Identify which cell holds the provided text, then report its [X, Y] central coordinate. 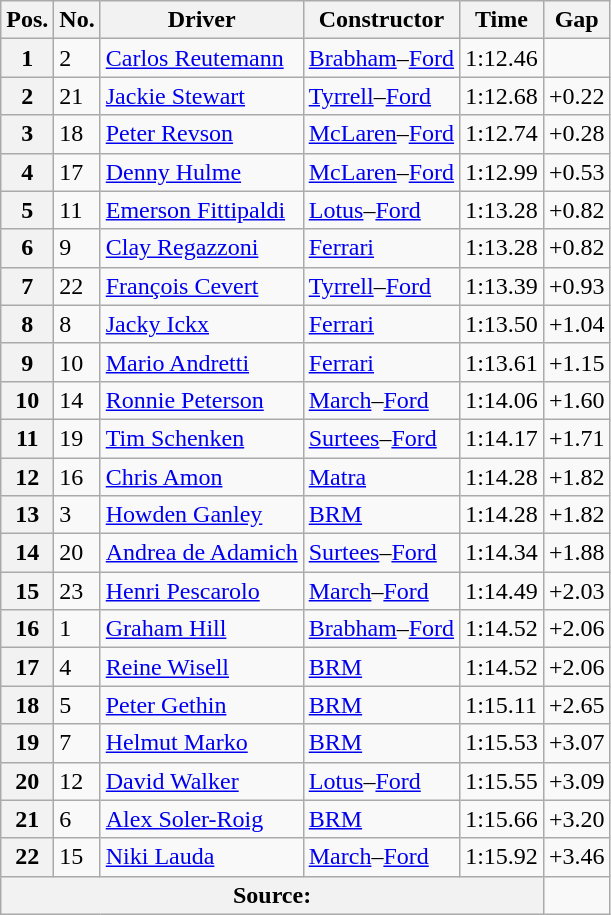
+1.04 [576, 324]
Alex Soler-Roig [202, 819]
1:15.66 [502, 819]
+1.60 [576, 400]
+1.15 [576, 362]
+3.07 [576, 743]
+2.03 [576, 591]
Andrea de Adamich [202, 553]
13 [28, 515]
Henri Pescarolo [202, 591]
1:13.39 [502, 286]
Helmut Marko [202, 743]
1:15.55 [502, 781]
Peter Gethin [202, 705]
Mario Andretti [202, 362]
Peter Revson [202, 134]
+1.88 [576, 553]
David Walker [202, 781]
+2.65 [576, 705]
1:15.11 [502, 705]
Jacky Ickx [202, 324]
Denny Hulme [202, 172]
+1.71 [576, 438]
Matra [381, 477]
+0.93 [576, 286]
Time [502, 20]
1:15.53 [502, 743]
Driver [202, 20]
+3.09 [576, 781]
1:12.99 [502, 172]
François Cevert [202, 286]
Gap [576, 20]
Emerson Fittipaldi [202, 210]
Chris Amon [202, 477]
+3.20 [576, 819]
1:12.74 [502, 134]
Tim Schenken [202, 438]
+3.46 [576, 857]
Ronnie Peterson [202, 400]
1:14.17 [502, 438]
Carlos Reutemann [202, 58]
Reine Wisell [202, 667]
Howden Ganley [202, 515]
1:14.06 [502, 400]
Clay Regazzoni [202, 248]
1:13.50 [502, 324]
Jackie Stewart [202, 96]
+0.28 [576, 134]
1:14.49 [502, 591]
1:15.92 [502, 857]
1:12.46 [502, 58]
+0.22 [576, 96]
1:14.34 [502, 553]
No. [77, 20]
Source: [272, 895]
1:13.61 [502, 362]
Pos. [28, 20]
23 [77, 591]
Constructor [381, 20]
1:12.68 [502, 96]
Niki Lauda [202, 857]
Graham Hill [202, 629]
+0.53 [576, 172]
